Provide the (x, y) coordinate of the cell's center where the given text is located.  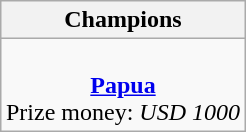
Champions (122, 20)
PapuaPrize money: USD 1000 (122, 85)
